Capture the cell that displays the provided text and extract its [X, Y] central coordinate. 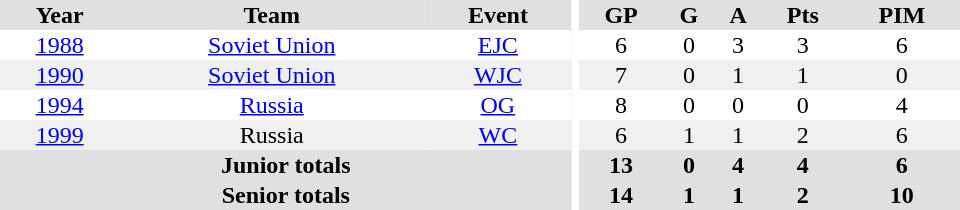
GP [622, 15]
OG [498, 105]
PIM [902, 15]
1990 [60, 75]
Team [272, 15]
A [738, 15]
Year [60, 15]
WJC [498, 75]
14 [622, 195]
7 [622, 75]
Event [498, 15]
13 [622, 165]
WC [498, 135]
Junior totals [286, 165]
EJC [498, 45]
10 [902, 195]
Pts [803, 15]
1988 [60, 45]
1999 [60, 135]
G [690, 15]
Senior totals [286, 195]
1994 [60, 105]
8 [622, 105]
